Capture the cell that displays the provided text and extract its (x, y) central coordinate. 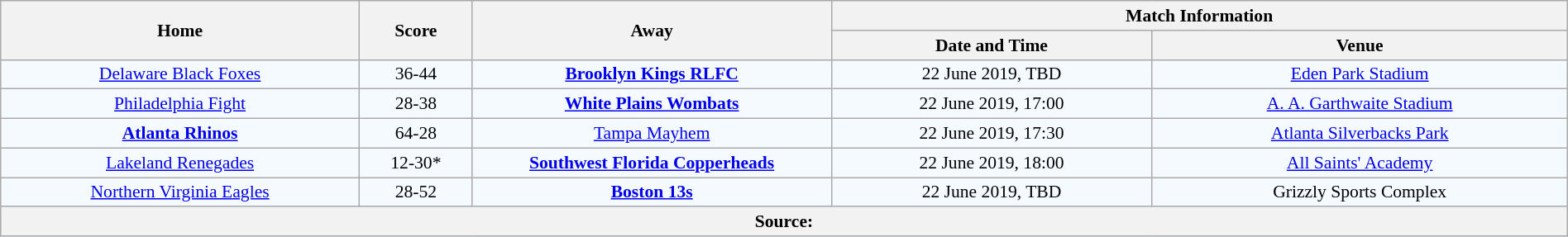
22 June 2019, 18:00 (992, 163)
12-30* (415, 163)
Philadelphia Fight (180, 104)
Delaware Black Foxes (180, 74)
36-44 (415, 74)
Grizzly Sports Complex (1360, 192)
All Saints' Academy (1360, 163)
Northern Virginia Eagles (180, 192)
Venue (1360, 45)
Home (180, 30)
White Plains Wombats (652, 104)
Away (652, 30)
Atlanta Silverbacks Park (1360, 134)
Match Information (1199, 16)
Southwest Florida Copperheads (652, 163)
Lakeland Renegades (180, 163)
Eden Park Stadium (1360, 74)
22 June 2019, 17:30 (992, 134)
22 June 2019, 17:00 (992, 104)
Boston 13s (652, 192)
28-38 (415, 104)
Brooklyn Kings RLFC (652, 74)
A. A. Garthwaite Stadium (1360, 104)
Tampa Mayhem (652, 134)
Score (415, 30)
28-52 (415, 192)
Atlanta Rhinos (180, 134)
64-28 (415, 134)
Date and Time (992, 45)
Source: (784, 222)
